Determine the [x, y] coordinate at the center of the cell enclosing the given text.  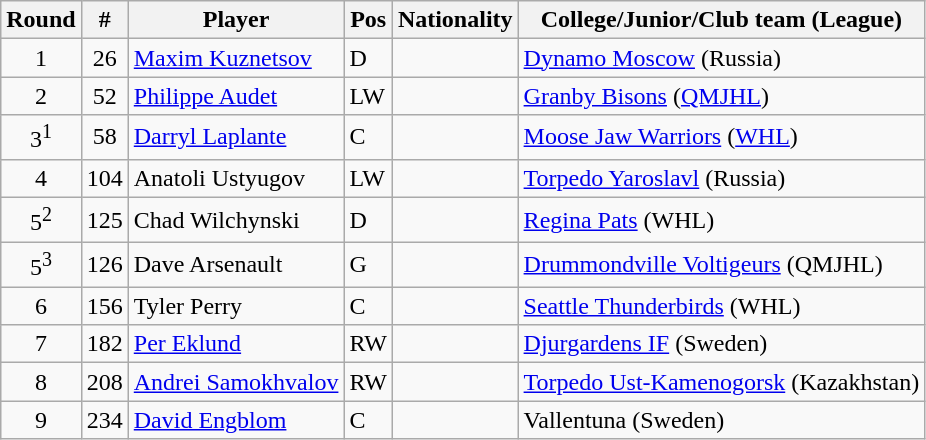
Dave Arsenault [236, 264]
1 [41, 58]
Round [41, 20]
# [104, 20]
26 [104, 58]
Andrei Samokhvalov [236, 382]
126 [104, 264]
9 [41, 420]
Vallentuna (Sweden) [722, 420]
Djurgardens IF (Sweden) [722, 344]
58 [104, 138]
College/Junior/Club team (League) [722, 20]
Dynamo Moscow (Russia) [722, 58]
Torpedo Ust-Kamenogorsk (Kazakhstan) [722, 382]
Drummondville Voltigeurs (QMJHL) [722, 264]
125 [104, 220]
Maxim Kuznetsov [236, 58]
31 [41, 138]
208 [104, 382]
7 [41, 344]
Philippe Audet [236, 96]
Darryl Laplante [236, 138]
David Engblom [236, 420]
Granby Bisons (QMJHL) [722, 96]
8 [41, 382]
234 [104, 420]
Tyler Perry [236, 306]
156 [104, 306]
2 [41, 96]
6 [41, 306]
Nationality [455, 20]
Chad Wilchynski [236, 220]
Torpedo Yaroslavl (Russia) [722, 178]
104 [104, 178]
Anatoli Ustyugov [236, 178]
Seattle Thunderbirds (WHL) [722, 306]
182 [104, 344]
G [368, 264]
Pos [368, 20]
Regina Pats (WHL) [722, 220]
Moose Jaw Warriors (WHL) [722, 138]
53 [41, 264]
Per Eklund [236, 344]
4 [41, 178]
Player [236, 20]
